Determine the [X, Y] coordinate at the center of the cell enclosing the given text.  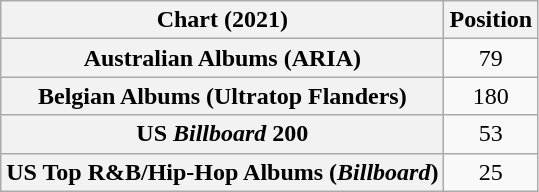
Belgian Albums (Ultratop Flanders) [222, 96]
Australian Albums (ARIA) [222, 58]
Position [491, 20]
79 [491, 58]
25 [491, 172]
US Top R&B/Hip-Hop Albums (Billboard) [222, 172]
180 [491, 96]
53 [491, 134]
Chart (2021) [222, 20]
US Billboard 200 [222, 134]
